From the cell containing the given text, extract its center point as [x, y] coordinate. 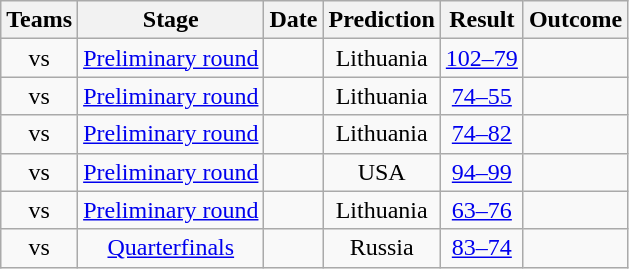
Stage [171, 20]
USA [382, 172]
102–79 [482, 58]
83–74 [482, 248]
74–82 [482, 134]
74–55 [482, 96]
Outcome [575, 20]
63–76 [482, 210]
Prediction [382, 20]
Result [482, 20]
Quarterfinals [171, 248]
Date [294, 20]
Teams [40, 20]
Russia [382, 248]
94–99 [482, 172]
